Detect which cell encompasses the target text, then output its [x, y] center coordinate. 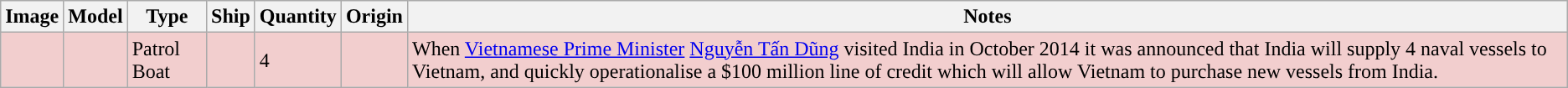
Ship [231, 17]
Quantity [298, 17]
Type [167, 17]
Patrol Boat [167, 60]
Origin [374, 17]
Image [32, 17]
4 [298, 60]
Model [95, 17]
Notes [987, 17]
